Return the [x, y] coordinate for the center point of the cell that contains the specified text.  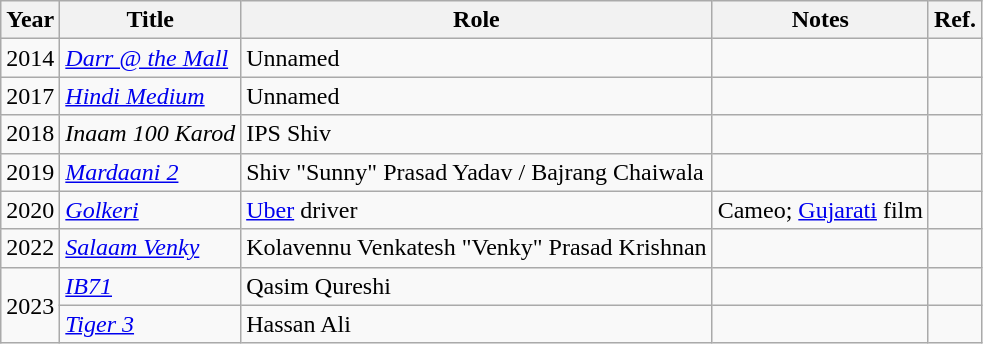
Role [476, 20]
2020 [30, 210]
2017 [30, 96]
Darr @ the Mall [150, 58]
IB71 [150, 286]
Shiv "Sunny" Prasad Yadav / Bajrang Chaiwala [476, 172]
Uber driver [476, 210]
Hassan Ali [476, 324]
2023 [30, 305]
Notes [820, 20]
Tiger 3 [150, 324]
IPS Shiv [476, 134]
Cameo; Gujarati film [820, 210]
2014 [30, 58]
2019 [30, 172]
Salaam Venky [150, 248]
2022 [30, 248]
Hindi Medium [150, 96]
Ref. [954, 20]
Kolavennu Venkatesh "Venky" Prasad Krishnan [476, 248]
Qasim Qureshi [476, 286]
Inaam 100 Karod [150, 134]
Title [150, 20]
Year [30, 20]
Mardaani 2 [150, 172]
2018 [30, 134]
Golkeri [150, 210]
